Return the [X, Y] coordinate for the center point of the cell that contains the specified text.  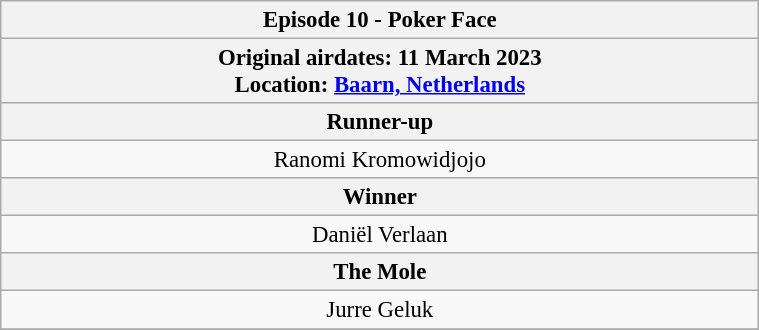
Episode 10 - Poker Face [380, 20]
Ranomi Kromowidjojo [380, 160]
Jurre Geluk [380, 310]
Daniël Verlaan [380, 235]
Runner-up [380, 122]
Original airdates: 11 March 2023Location: Baarn, Netherlands [380, 70]
Winner [380, 197]
The Mole [380, 272]
